Extract the [x, y] coordinate from the center of the cell holding the provided text.  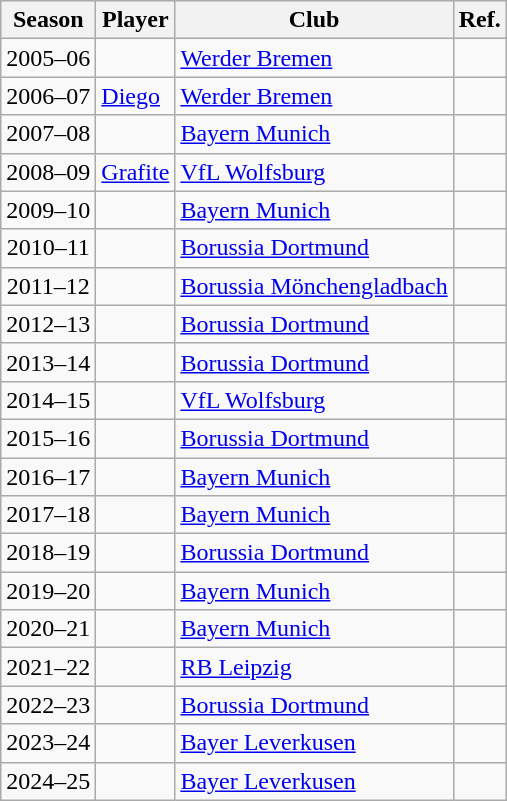
Diego [136, 96]
2017–18 [48, 515]
Player [136, 20]
Ref. [480, 20]
2022–23 [48, 705]
2024–25 [48, 781]
2009–10 [48, 210]
2019–20 [48, 591]
2023–24 [48, 743]
2007–08 [48, 134]
Club [314, 20]
Borussia Mönchengladbach [314, 286]
2008–09 [48, 172]
2012–13 [48, 324]
Season [48, 20]
2010–11 [48, 248]
2011–12 [48, 286]
2016–17 [48, 477]
2021–22 [48, 667]
2020–21 [48, 629]
2013–14 [48, 362]
2005–06 [48, 58]
2015–16 [48, 438]
2018–19 [48, 553]
Grafite [136, 172]
2006–07 [48, 96]
2014–15 [48, 400]
RB Leipzig [314, 667]
